Capture the cell that displays the provided text and extract its (X, Y) central coordinate. 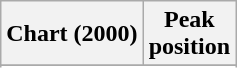
Peakposition (189, 34)
Chart (2000) (72, 34)
